Identify which cell holds the provided text, then report its [X, Y] central coordinate. 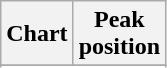
Chart [37, 34]
Peakposition [119, 34]
